Identify which cell holds the provided text, then report its (x, y) central coordinate. 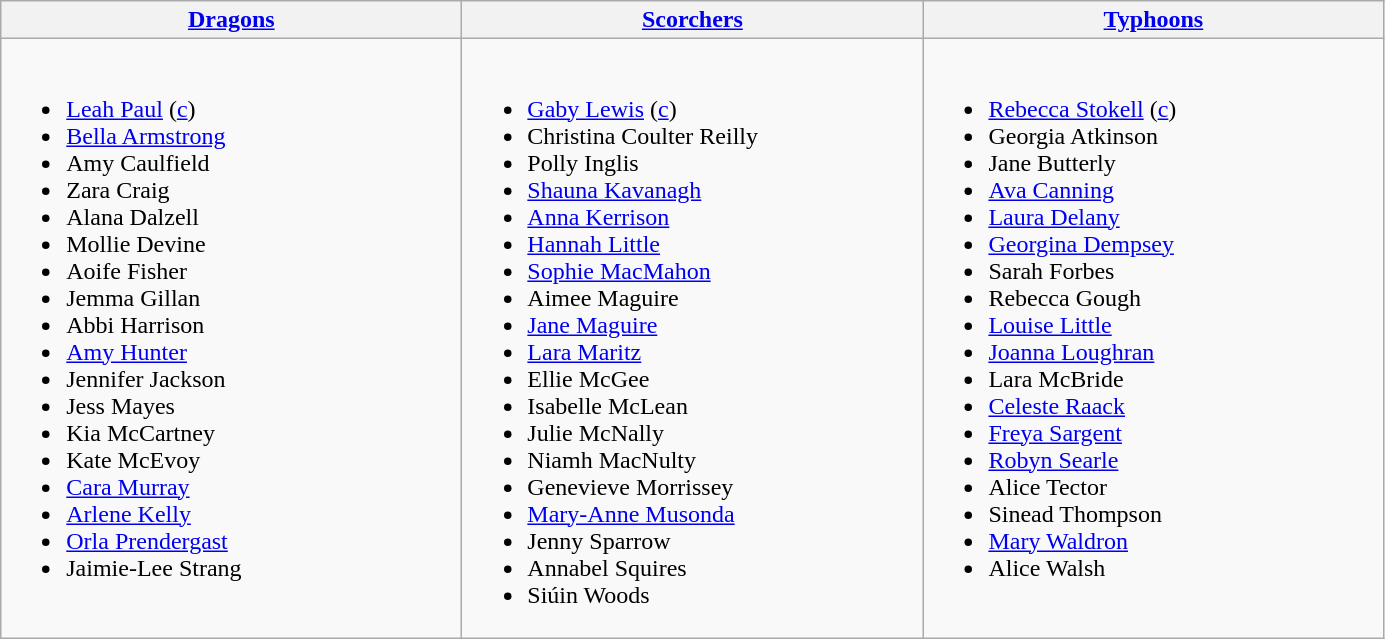
Dragons (232, 20)
Typhoons (1154, 20)
Scorchers (692, 20)
